Capture the cell that displays the provided text and extract its (x, y) central coordinate. 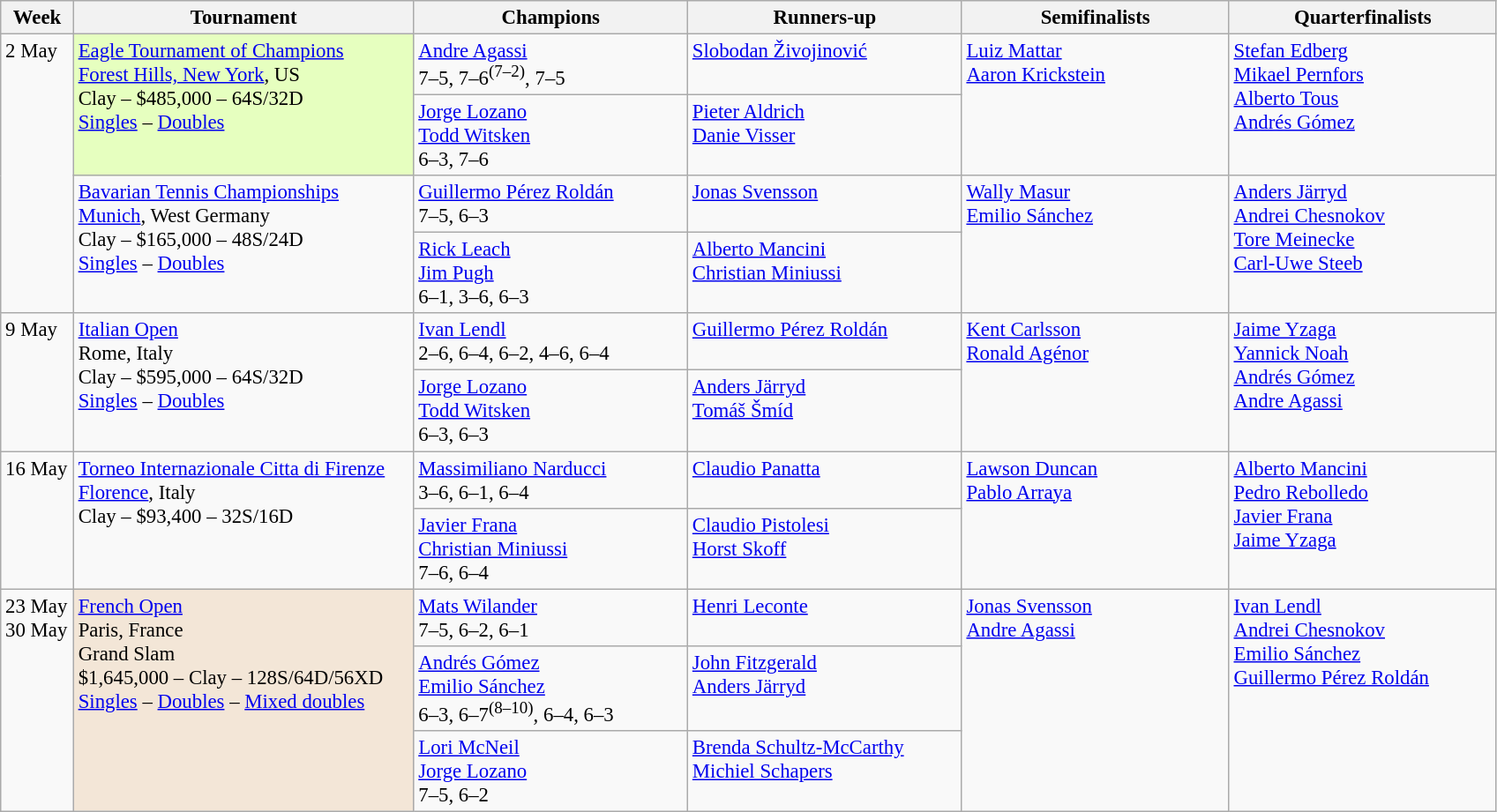
Javier Frana Christian Miniussi 7–6, 6–4 (550, 548)
Jorge Lozano Todd Witsken 6–3, 6–3 (550, 411)
Luiz Mattar Aaron Krickstein (1096, 106)
Wally Masur Emilio Sánchez (1096, 244)
Quarterfinalists (1362, 18)
Kent Carlsson Ronald Agénor (1096, 383)
Eagle Tournament of Champions Forest Hills, New York, USClay – $485,000 – 64S/32D Singles – Doubles (243, 106)
Alberto Mancini Christian Miniussi (826, 273)
Jorge Lozano Todd Witsken 6–3, 7–6 (550, 136)
Runners-up (826, 18)
Bavarian Tennis Championships Munich, West GermanyClay – $165,000 – 48S/24D Singles – Doubles (243, 244)
Alberto Mancini Pedro Rebolledo Javier Frana Jaime Yzaga (1362, 520)
John Fitzgerald Anders Järryd (826, 688)
Stefan Edberg Mikael Pernfors Alberto Tous Andrés Gómez (1362, 106)
16 May (37, 520)
2 May (37, 175)
Semifinalists (1096, 18)
Claudio Panatta (826, 480)
Guillermo Pérez Roldán (826, 342)
Guillermo Pérez Roldán 7–5, 6–3 (550, 205)
Rick Leach Jim Pugh 6–1, 3–6, 6–3 (550, 273)
Andre Agassi 7–5, 7–6(7–2), 7–5 (550, 65)
Andrés Gómez Emilio Sánchez 6–3, 6–7(8–10), 6–4, 6–3 (550, 688)
Pieter Aldrich Danie Visser (826, 136)
Tournament (243, 18)
Week (37, 18)
Claudio Pistolesi Horst Skoff (826, 548)
9 May (37, 383)
Massimiliano Narducci 3–6, 6–1, 6–4 (550, 480)
Brenda Schultz-McCarthy Michiel Schapers (826, 771)
Ivan Lendl Andrei Chesnokov Emilio Sánchez Guillermo Pérez Roldán (1362, 700)
Jaime Yzaga Yannick Noah Andrés Gómez Andre Agassi (1362, 383)
Anders Järryd Tomáš Šmíd (826, 411)
Jonas Svensson Andre Agassi (1096, 700)
Lawson Duncan Pablo Arraya (1096, 520)
Torneo Internazionale Citta di Firenze Florence, ItalyClay – $93,400 – 32S/16D (243, 520)
Slobodan Živojinović (826, 65)
Italian Open Rome, ItalyClay – $595,000 – 64S/32D Singles – Doubles (243, 383)
Anders Järryd Andrei Chesnokov Tore Meinecke Carl-Uwe Steeb (1362, 244)
Jonas Svensson (826, 205)
Ivan Lendl 2–6, 6–4, 6–2, 4–6, 6–4 (550, 342)
Mats Wilander 7–5, 6–2, 6–1 (550, 617)
Henri Leconte (826, 617)
Champions (550, 18)
French Open Paris, FranceGrand Slam$1,645,000 – Clay – 128S/64D/56XD Singles – Doubles – Mixed doubles (243, 700)
23 May30 May (37, 700)
Lori McNeil Jorge Lozano 7–5, 6–2 (550, 771)
